Scan for the cell matching the given text and deliver its (x, y) coordinate at center. 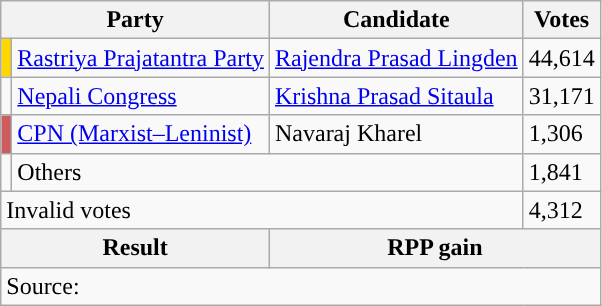
Invalid votes (262, 210)
Result (136, 248)
Party (136, 20)
RPP gain (434, 248)
Rajendra Prasad Lingden (396, 58)
Rastriya Prajatantra Party (141, 58)
Votes (562, 20)
Nepali Congress (141, 96)
31,171 (562, 96)
44,614 (562, 58)
Candidate (396, 20)
Navaraj Kharel (396, 134)
CPN (Marxist–Leninist) (141, 134)
Source: (300, 286)
1,841 (562, 172)
4,312 (562, 210)
Krishna Prasad Sitaula (396, 96)
1,306 (562, 134)
Others (268, 172)
